Identify which cell holds the provided text, then report its [X, Y] central coordinate. 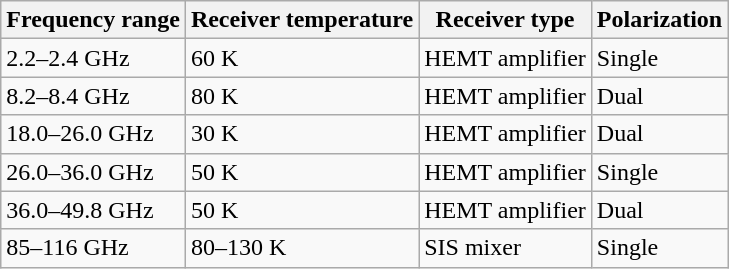
30 K [302, 134]
Polarization [659, 20]
26.0–36.0 GHz [94, 172]
36.0–49.8 GHz [94, 210]
60 K [302, 58]
2.2–2.4 GHz [94, 58]
80–130 K [302, 248]
8.2–8.4 GHz [94, 96]
85–116 GHz [94, 248]
80 K [302, 96]
Frequency range [94, 20]
18.0–26.0 GHz [94, 134]
Receiver temperature [302, 20]
SIS mixer [506, 248]
Receiver type [506, 20]
